Pinpoint the cell where the given text exists, returning its [X, Y] midpoint coordinate. 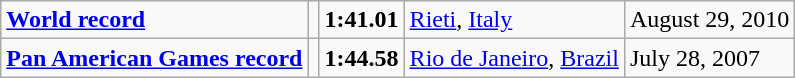
Pan American Games record [154, 58]
Rieti, Italy [514, 20]
July 28, 2007 [709, 58]
World record [154, 20]
August 29, 2010 [709, 20]
1:41.01 [362, 20]
1:44.58 [362, 58]
Rio de Janeiro, Brazil [514, 58]
